Search for the cell housing the specified text and yield its (x, y) center coordinate. 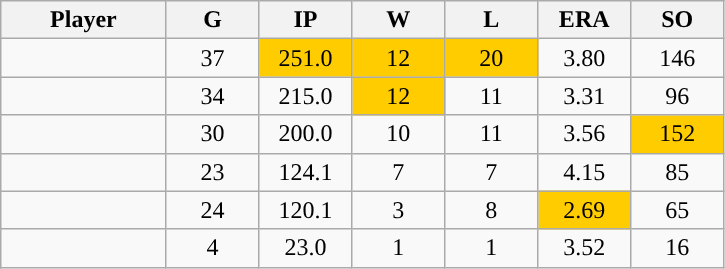
120.1 (306, 210)
152 (678, 134)
3 (398, 210)
3.80 (584, 58)
16 (678, 248)
W (398, 20)
23.0 (306, 248)
215.0 (306, 96)
20 (492, 58)
2.69 (584, 210)
4.15 (584, 172)
24 (212, 210)
3.31 (584, 96)
10 (398, 134)
Player (84, 20)
3.56 (584, 134)
IP (306, 20)
SO (678, 20)
L (492, 20)
34 (212, 96)
4 (212, 248)
85 (678, 172)
3.52 (584, 248)
200.0 (306, 134)
124.1 (306, 172)
65 (678, 210)
G (212, 20)
251.0 (306, 58)
146 (678, 58)
ERA (584, 20)
37 (212, 58)
96 (678, 96)
30 (212, 134)
23 (212, 172)
8 (492, 210)
